Capture the cell that displays the provided text and extract its [x, y] central coordinate. 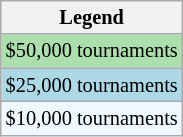
Legend [92, 17]
$50,000 tournaments [92, 51]
$25,000 tournaments [92, 85]
$10,000 tournaments [92, 118]
